Determine the (x, y) coordinate at the center of the cell enclosing the given text.  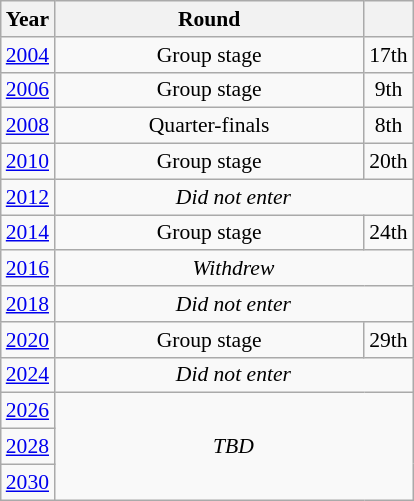
29th (388, 340)
Quarter-finals (209, 126)
2024 (28, 375)
17th (388, 55)
2010 (28, 162)
2008 (28, 126)
Round (209, 19)
2016 (28, 269)
TBD (234, 446)
9th (388, 90)
8th (388, 126)
Withdrew (234, 269)
2020 (28, 340)
2026 (28, 411)
2018 (28, 304)
20th (388, 162)
2028 (28, 447)
2014 (28, 233)
2004 (28, 55)
Year (28, 19)
2030 (28, 482)
24th (388, 233)
2006 (28, 90)
2012 (28, 197)
